Locate the cell with the specified text and output its (x, y) center coordinate. 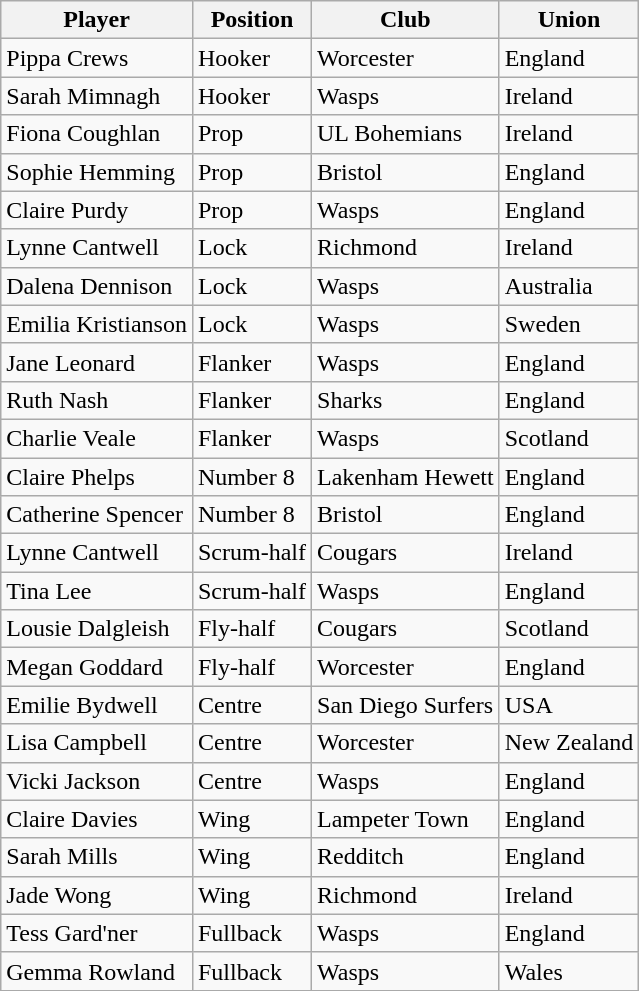
Sarah Mimnagh (97, 96)
Claire Phelps (97, 477)
Jade Wong (97, 895)
Union (569, 20)
Pippa Crews (97, 58)
Club (406, 20)
Lousie Dalgleish (97, 629)
Fiona Coughlan (97, 134)
Gemma Rowland (97, 971)
Claire Davies (97, 819)
Tess Gard'ner (97, 933)
Lakenham Hewett (406, 477)
Sweden (569, 324)
Megan Goddard (97, 667)
UL Bohemians (406, 134)
Lisa Campbell (97, 743)
Jane Leonard (97, 362)
Position (252, 20)
Wales (569, 971)
Emilia Kristianson (97, 324)
Ruth Nash (97, 400)
Dalena Dennison (97, 286)
Charlie Veale (97, 438)
Sharks (406, 400)
Player (97, 20)
Catherine Spencer (97, 515)
Claire Purdy (97, 210)
Australia (569, 286)
Lampeter Town (406, 819)
USA (569, 705)
New Zealand (569, 743)
Redditch (406, 857)
Vicki Jackson (97, 781)
Tina Lee (97, 591)
Sarah Mills (97, 857)
San Diego Surfers (406, 705)
Sophie Hemming (97, 172)
Emilie Bydwell (97, 705)
